Return (x, y) of the center of cell containing provided text 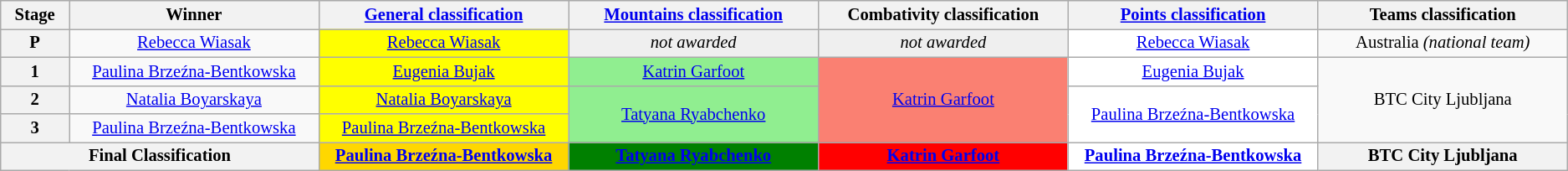
Stage (35, 14)
General classification (443, 14)
Points classification (1193, 14)
3 (35, 128)
P (35, 43)
Mountains classification (694, 14)
Teams classification (1443, 14)
Australia (national team) (1443, 43)
Combativity classification (943, 14)
Final Classification (160, 156)
1 (35, 71)
Winner (194, 14)
2 (35, 100)
